From the cell containing the given text, extract its center point as (x, y) coordinate. 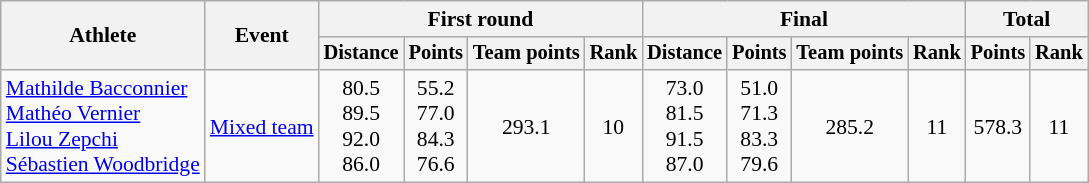
578.3 (998, 126)
80.589.592.086.0 (362, 126)
293.1 (526, 126)
Event (262, 36)
First round (481, 19)
Mixed team (262, 126)
73.081.591.587.0 (684, 126)
285.2 (850, 126)
Athlete (103, 36)
Total (1027, 19)
10 (614, 126)
Final (804, 19)
55.277.084.376.6 (436, 126)
51.0 71.383.379.6 (759, 126)
Mathilde BacconnierMathéo VernierLilou ZepchiSébastien Woodbridge (103, 126)
